For the text-containing cell, return its midpoint in (x, y) coordinate format. 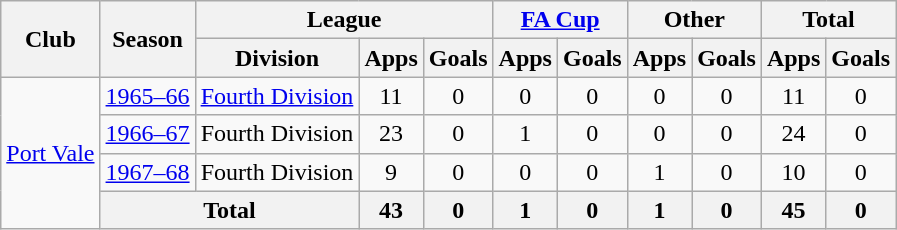
Other (694, 20)
10 (793, 172)
1965–66 (148, 96)
24 (793, 134)
League (344, 20)
9 (391, 172)
Season (148, 39)
1967–68 (148, 172)
Club (50, 39)
Port Vale (50, 153)
23 (391, 134)
FA Cup (560, 20)
43 (391, 210)
1966–67 (148, 134)
Division (277, 58)
45 (793, 210)
